Locate the cell with the specified text and output its [X, Y] center coordinate. 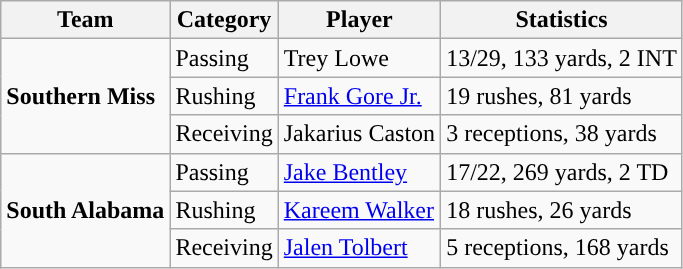
Jake Bentley [359, 172]
5 receptions, 168 yards [562, 248]
17/22, 269 yards, 2 TD [562, 172]
18 rushes, 26 yards [562, 210]
South Alabama [86, 210]
Player [359, 20]
Statistics [562, 20]
19 rushes, 81 yards [562, 96]
Category [224, 20]
13/29, 133 yards, 2 INT [562, 58]
Team [86, 20]
Jalen Tolbert [359, 248]
Kareem Walker [359, 210]
Jakarius Caston [359, 134]
3 receptions, 38 yards [562, 134]
Trey Lowe [359, 58]
Frank Gore Jr. [359, 96]
Southern Miss [86, 96]
